Return (X, Y) of the center of cell containing provided text 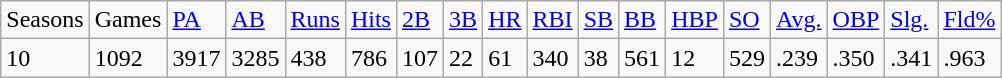
Seasons (45, 20)
RBI (552, 20)
PA (196, 20)
561 (642, 58)
438 (315, 58)
12 (695, 58)
22 (464, 58)
786 (370, 58)
61 (505, 58)
Avg. (798, 20)
2B (420, 20)
.239 (798, 58)
38 (598, 58)
OBP (856, 20)
SB (598, 20)
340 (552, 58)
529 (746, 58)
.350 (856, 58)
AB (256, 20)
Fld% (970, 20)
SO (746, 20)
.963 (970, 58)
BB (642, 20)
3B (464, 20)
3285 (256, 58)
10 (45, 58)
Runs (315, 20)
107 (420, 58)
1092 (128, 58)
Slg. (912, 20)
Hits (370, 20)
HR (505, 20)
3917 (196, 58)
.341 (912, 58)
Games (128, 20)
HBP (695, 20)
